Detect which cell encompasses the target text, then output its [X, Y] center coordinate. 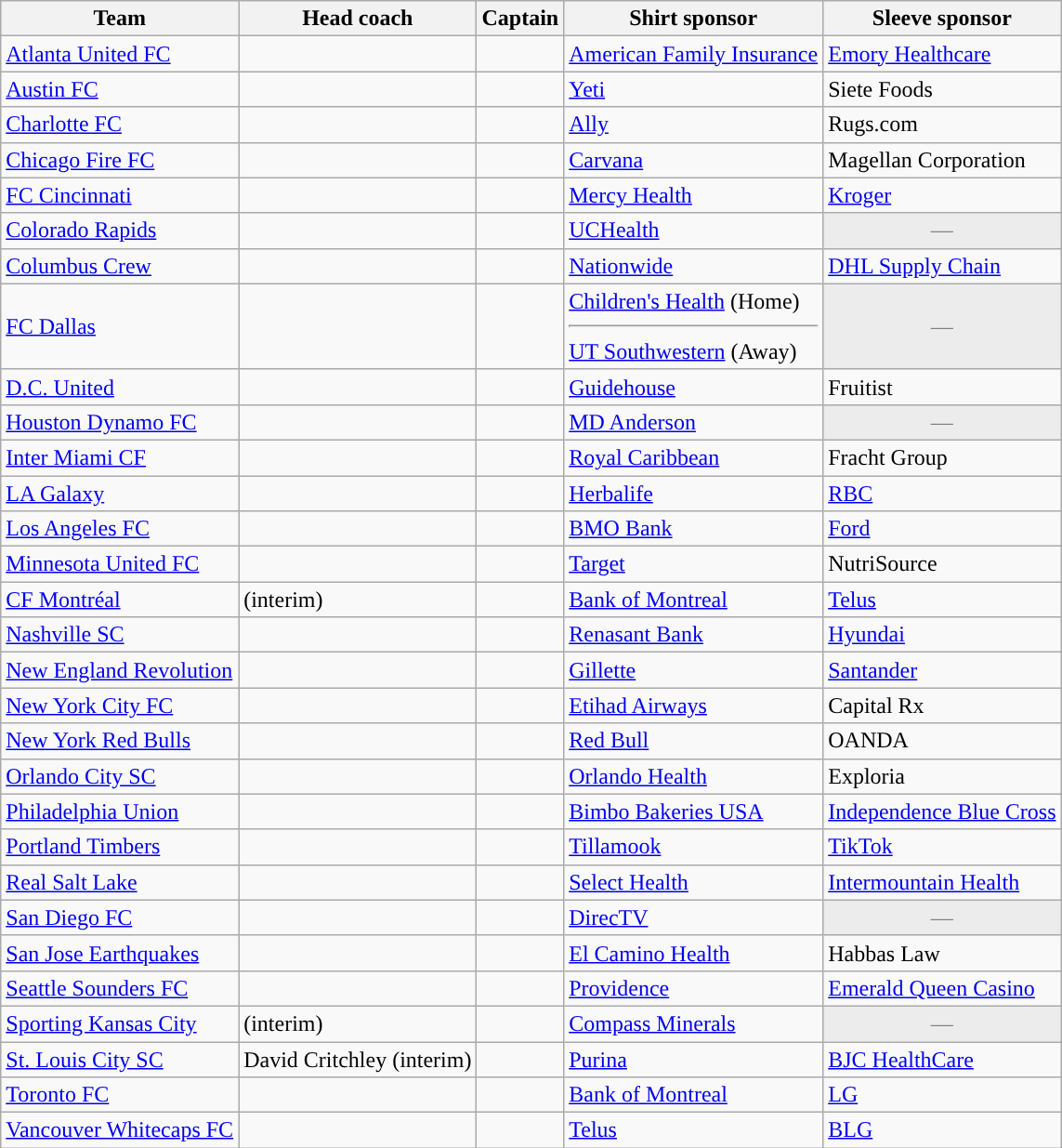
MD Anderson [693, 422]
Orlando City SC [120, 776]
El Camino Health [693, 953]
Red Bull [693, 741]
Charlotte FC [120, 125]
Bimbo Bakeries USA [693, 812]
Independence Blue Cross [942, 812]
Carvana [693, 160]
New York City FC [120, 706]
Intermountain Health [942, 882]
Guidehouse [693, 387]
Houston Dynamo FC [120, 422]
Sporting Kansas City [120, 1023]
Fracht Group [942, 457]
BMO Bank [693, 529]
D.C. United [120, 387]
Mercy Health [693, 195]
Los Angeles FC [120, 529]
Santander [942, 670]
Siete Foods [942, 89]
Exploria [942, 776]
Royal Caribbean [693, 457]
Austin FC [120, 89]
NutriSource [942, 564]
LA Galaxy [120, 494]
Compass Minerals [693, 1023]
Children's Health (Home) UT Southwestern (Away) [693, 326]
Orlando Health [693, 776]
Kroger [942, 195]
Magellan Corporation [942, 160]
Captain [520, 19]
Renasant Bank [693, 635]
Target [693, 564]
Minnesota United FC [120, 564]
Habbas Law [942, 953]
Herbalife [693, 494]
Sleeve sponsor [942, 19]
Nationwide [693, 266]
Toronto FC [120, 1095]
FC Cincinnati [120, 195]
New England Revolution [120, 670]
UCHealth [693, 231]
Etihad Airways [693, 706]
OANDA [942, 741]
BLG [942, 1130]
Real Salt Lake [120, 882]
Yeti [693, 89]
Team [120, 19]
David Critchley (interim) [358, 1059]
Chicago Fire FC [120, 160]
RBC [942, 494]
Columbus Crew [120, 266]
New York Red Bulls [120, 741]
Seattle Sounders FC [120, 988]
San Diego FC [120, 917]
San Jose Earthquakes [120, 953]
Vancouver Whitecaps FC [120, 1130]
Rugs.com [942, 125]
Hyundai [942, 635]
DHL Supply Chain [942, 266]
Fruitist [942, 387]
Inter Miami CF [120, 457]
Emory Healthcare [942, 54]
Gillette [693, 670]
St. Louis City SC [120, 1059]
Ally [693, 125]
Capital Rx [942, 706]
Nashville SC [120, 635]
Providence [693, 988]
Emerald Queen Casino [942, 988]
Philadelphia Union [120, 812]
TikTok [942, 847]
FC Dallas [120, 326]
Head coach [358, 19]
Select Health [693, 882]
LG [942, 1095]
DirecTV [693, 917]
CF Montréal [120, 600]
American Family Insurance [693, 54]
Portland Timbers [120, 847]
Shirt sponsor [693, 19]
Ford [942, 529]
Purina [693, 1059]
BJC HealthCare [942, 1059]
Colorado Rapids [120, 231]
Atlanta United FC [120, 54]
Tillamook [693, 847]
